Extract the (X, Y) coordinate from the center of the cell holding the provided text.  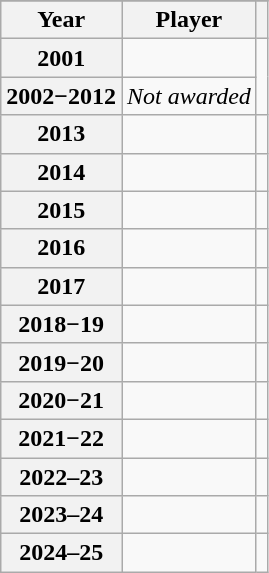
2001 (62, 58)
2022–23 (62, 477)
Player (190, 20)
2021−22 (62, 438)
2013 (62, 134)
2015 (62, 210)
2002−2012 (62, 96)
2023–24 (62, 515)
2018−19 (62, 324)
Year (62, 20)
2014 (62, 172)
Not awarded (190, 96)
2016 (62, 248)
2024–25 (62, 553)
2017 (62, 286)
2020−21 (62, 400)
2019−20 (62, 362)
